Identify which cell holds the provided text, then report its [X, Y] central coordinate. 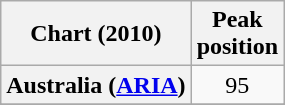
Peakposition [237, 34]
Australia (ARIA) [96, 85]
95 [237, 85]
Chart (2010) [96, 34]
